Output the [x, y] coordinate of the center of the cell containing the given text.  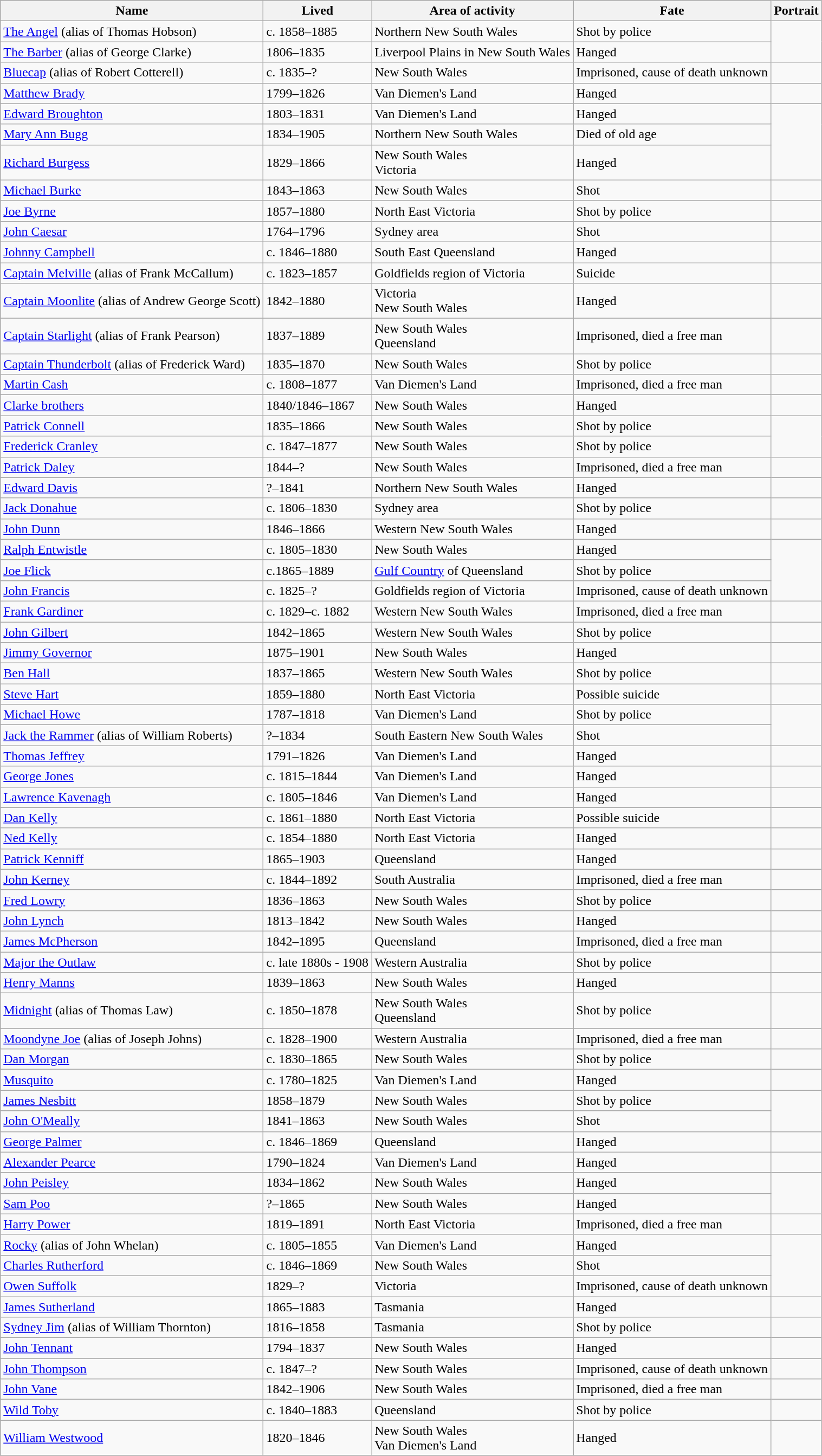
Moondyne Joe (alias of Joseph Johns) [132, 1039]
c. 1850–1878 [318, 1011]
VictoriaNew South Wales [473, 301]
c. 1861–1880 [318, 818]
Captain Moonlite (alias of Andrew George Scott) [132, 301]
Martin Cash [132, 385]
1842–1865 [318, 632]
1835–1870 [318, 364]
c. 1780–1825 [318, 1080]
Rocky (alias of John Whelan) [132, 1245]
The Angel (alias of Thomas Hobson) [132, 31]
Died of old age [672, 134]
c. 1847–1877 [318, 446]
c. 1828–1900 [318, 1039]
James Nesbitt [132, 1101]
John Lynch [132, 921]
James McPherson [132, 941]
Fate [672, 11]
John Peisley [132, 1183]
South East Queensland [473, 252]
c. 1846–1880 [318, 252]
c. 1858–1885 [318, 31]
Name [132, 11]
Midnight (alias of Thomas Law) [132, 1011]
Gulf Country of Queensland [473, 570]
c. 1829–c. 1882 [318, 611]
c.1865–1889 [318, 570]
1865–1883 [318, 1306]
1840/1846–1867 [318, 405]
Dan Morgan [132, 1059]
John Dunn [132, 529]
Patrick Connell [132, 426]
1829–1866 [318, 163]
Suicide [672, 273]
Jack Donahue [132, 508]
Sydney Jim (alias of William Thornton) [132, 1328]
Harry Power [132, 1224]
Sam Poo [132, 1203]
1787–1818 [318, 715]
?–1865 [318, 1203]
Johnny Campbell [132, 252]
c. 1808–1877 [318, 385]
1806–1835 [318, 52]
1799–1826 [318, 93]
1865–1903 [318, 859]
George Palmer [132, 1142]
Liverpool Plains in New South Wales [473, 52]
John Vane [132, 1389]
c. 1805–1846 [318, 797]
Clarke brothers [132, 405]
Fred Lowry [132, 900]
c. 1830–1865 [318, 1059]
1764–1796 [318, 231]
Edward Davis [132, 488]
Frederick Cranley [132, 446]
John Kerney [132, 879]
1836–1863 [318, 900]
?–1841 [318, 488]
Mary Ann Bugg [132, 134]
1790–1824 [318, 1162]
New South WalesVan Diemen's Land [473, 1438]
1839–1863 [318, 983]
Michael Burke [132, 190]
1837–1865 [318, 674]
?–1834 [318, 735]
1846–1866 [318, 529]
Matthew Brady [132, 93]
Joe Byrne [132, 211]
George Jones [132, 776]
1843–1863 [318, 190]
Steve Hart [132, 694]
c. 1825–? [318, 591]
1829–? [318, 1286]
c. 1847–? [318, 1369]
1813–1842 [318, 921]
1858–1879 [318, 1101]
1819–1891 [318, 1224]
1875–1901 [318, 653]
Musquito [132, 1080]
John Thompson [132, 1369]
Richard Burgess [132, 163]
c. late 1880s - 1908 [318, 962]
1841–1863 [318, 1121]
c. 1844–1892 [318, 879]
c. 1854–1880 [318, 838]
Ned Kelly [132, 838]
1803–1831 [318, 114]
New South WalesVictoria [473, 163]
Lawrence Kavenagh [132, 797]
Patrick Kenniff [132, 859]
Alexander Pearce [132, 1162]
Ben Hall [132, 674]
c. 1806–1830 [318, 508]
1842–1906 [318, 1389]
John Gilbert [132, 632]
Captain Melville (alias of Frank McCallum) [132, 273]
c. 1805–1830 [318, 549]
1816–1858 [318, 1328]
Victoria [473, 1286]
1837–1889 [318, 336]
Captain Thunderbolt (alias of Frederick Ward) [132, 364]
1791–1826 [318, 756]
Portrait [797, 11]
John Tennant [132, 1348]
Frank Gardiner [132, 611]
c. 1815–1844 [318, 776]
1834–1905 [318, 134]
The Barber (alias of George Clarke) [132, 52]
John O'Meally [132, 1121]
1834–1862 [318, 1183]
James Sutherland [132, 1306]
Captain Starlight (alias of Frank Pearson) [132, 336]
1842–1880 [318, 301]
Joe Flick [132, 570]
John Francis [132, 591]
1857–1880 [318, 211]
Owen Suffolk [132, 1286]
Edward Broughton [132, 114]
William Westwood [132, 1438]
c. 1835–? [318, 73]
c. 1805–1855 [318, 1245]
South Eastern New South Wales [473, 735]
Area of activity [473, 11]
Henry Manns [132, 983]
1842–1895 [318, 941]
1859–1880 [318, 694]
Lived [318, 11]
Michael Howe [132, 715]
Thomas Jeffrey [132, 756]
Jack the Rammer (alias of William Roberts) [132, 735]
1794–1837 [318, 1348]
South Australia [473, 879]
1835–1866 [318, 426]
Charles Rutherford [132, 1265]
1820–1846 [318, 1438]
Patrick Daley [132, 467]
Jimmy Governor [132, 653]
Wild Toby [132, 1410]
c. 1840–1883 [318, 1410]
Ralph Entwistle [132, 549]
1844–? [318, 467]
Bluecap (alias of Robert Cotterell) [132, 73]
Major the Outlaw [132, 962]
c. 1823–1857 [318, 273]
Dan Kelly [132, 818]
John Caesar [132, 231]
